Identify which cell holds the provided text, then report its (x, y) central coordinate. 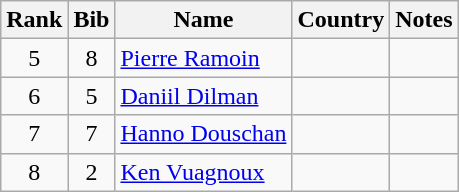
Notes (424, 20)
2 (92, 172)
Hanno Douschan (204, 134)
6 (34, 96)
Rank (34, 20)
Country (341, 20)
Bib (92, 20)
Pierre Ramoin (204, 58)
Daniil Dilman (204, 96)
Name (204, 20)
Ken Vuagnoux (204, 172)
